Extract the (x, y) coordinate from the center of the cell holding the provided text.  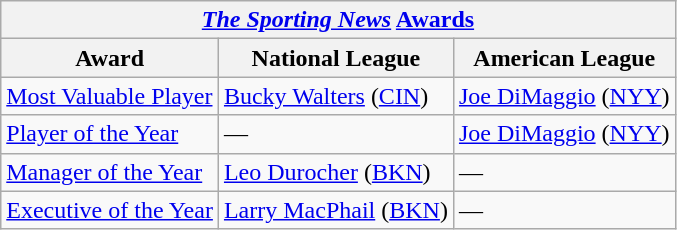
National League (336, 58)
American League (564, 58)
Leo Durocher (BKN) (336, 172)
Manager of the Year (110, 172)
The Sporting News Awards (338, 20)
Bucky Walters (CIN) (336, 96)
Most Valuable Player (110, 96)
Player of the Year (110, 134)
Award (110, 58)
Executive of the Year (110, 210)
Larry MacPhail (BKN) (336, 210)
